For the text-containing cell, return its midpoint in (X, Y) coordinate format. 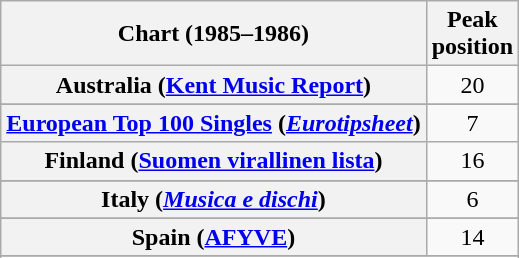
European Top 100 Singles (Eurotipsheet) (214, 123)
20 (472, 85)
16 (472, 161)
6 (472, 199)
Italy (Musica e dischi) (214, 199)
14 (472, 237)
Spain (AFYVE) (214, 237)
Peakposition (472, 34)
Finland (Suomen virallinen lista) (214, 161)
7 (472, 123)
Chart (1985–1986) (214, 34)
Australia (Kent Music Report) (214, 85)
